For the text-containing cell, return its midpoint in [X, Y] coordinate format. 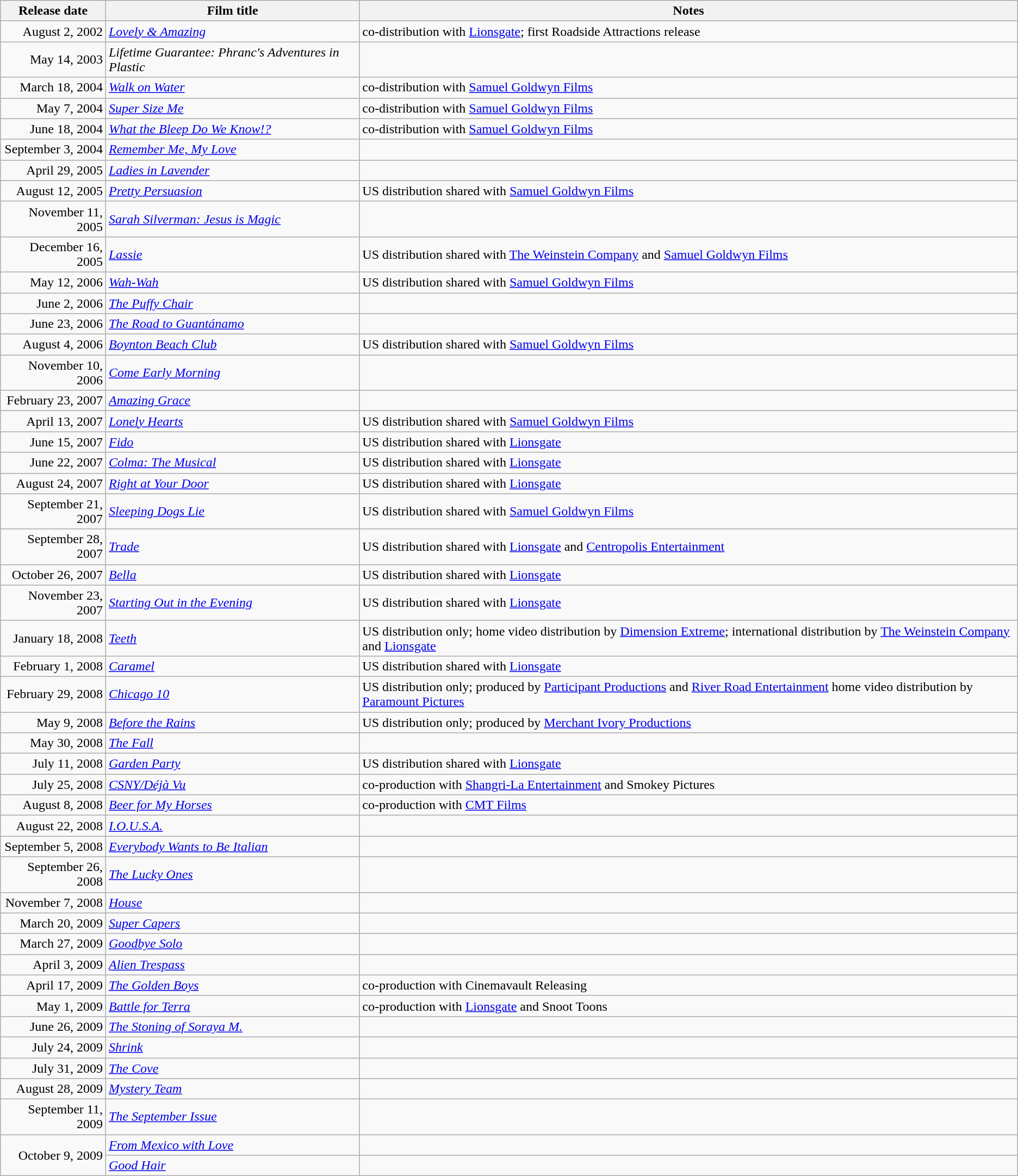
co-production with Lionsgate and Snoot Toons [688, 1006]
Film title [232, 11]
Trade [232, 547]
July 11, 2008 [53, 764]
August 24, 2007 [53, 483]
I.O.U.S.A. [232, 826]
May 30, 2008 [53, 743]
Pretty Persuasion [232, 191]
Lonely Hearts [232, 421]
US distribution shared with The Weinstein Company and Samuel Goldwyn Films [688, 254]
Remember Me, My Love [232, 150]
August 28, 2009 [53, 1089]
October 26, 2007 [53, 575]
Notes [688, 11]
The Road to Guantánamo [232, 324]
Shrink [232, 1047]
The Golden Boys [232, 985]
September 11, 2009 [53, 1117]
Bella [232, 575]
US distribution only; produced by Participant Productions and River Road Entertainment home video distribution by Paramount Pictures [688, 694]
March 18, 2004 [53, 88]
The Puffy Chair [232, 303]
Colma: The Musical [232, 463]
September 28, 2007 [53, 547]
July 31, 2009 [53, 1068]
US distribution shared with Lionsgate and Centropolis Entertainment [688, 547]
February 1, 2008 [53, 666]
Good Hair [232, 1166]
June 15, 2007 [53, 442]
January 18, 2008 [53, 638]
June 23, 2006 [53, 324]
May 1, 2009 [53, 1006]
Goodbye Solo [232, 944]
Super Capers [232, 923]
US distribution only; home video distribution by Dimension Extreme; international distribution by The Weinstein Company and Lionsgate [688, 638]
November 23, 2007 [53, 602]
July 24, 2009 [53, 1047]
April 17, 2009 [53, 985]
October 9, 2009 [53, 1155]
Super Size Me [232, 108]
May 14, 2003 [53, 60]
Wah-Wah [232, 282]
February 23, 2007 [53, 401]
May 9, 2008 [53, 723]
What the Bleep Do We Know!? [232, 129]
Ladies in Lavender [232, 170]
co-production with Cinemavault Releasing [688, 985]
The September Issue [232, 1117]
August 12, 2005 [53, 191]
CSNY/Déjà Vu [232, 785]
Fido [232, 442]
co-distribution with Lionsgate; first Roadside Attractions release [688, 32]
June 18, 2004 [53, 129]
May 12, 2006 [53, 282]
December 16, 2005 [53, 254]
November 7, 2008 [53, 903]
February 29, 2008 [53, 694]
November 11, 2005 [53, 219]
Mystery Team [232, 1089]
Garden Party [232, 764]
The Fall [232, 743]
April 29, 2005 [53, 170]
From Mexico with Love [232, 1145]
Walk on Water [232, 88]
US distribution only; produced by Merchant Ivory Productions [688, 723]
Alien Trespass [232, 965]
Lovely & Amazing [232, 32]
August 2, 2002 [53, 32]
Boynton Beach Club [232, 345]
April 3, 2009 [53, 965]
March 27, 2009 [53, 944]
Lifetime Guarantee: Phranc's Adventures in Plastic [232, 60]
House [232, 903]
Sleeping Dogs Lie [232, 511]
August 4, 2006 [53, 345]
September 3, 2004 [53, 150]
June 26, 2009 [53, 1026]
Starting Out in the Evening [232, 602]
Battle for Terra [232, 1006]
September 26, 2008 [53, 874]
August 8, 2008 [53, 805]
The Lucky Ones [232, 874]
Come Early Morning [232, 373]
April 13, 2007 [53, 421]
July 25, 2008 [53, 785]
September 21, 2007 [53, 511]
The Stoning of Soraya M. [232, 1026]
co-production with Shangri-La Entertainment and Smokey Pictures [688, 785]
March 20, 2009 [53, 923]
Teeth [232, 638]
Amazing Grace [232, 401]
Lassie [232, 254]
Everybody Wants to Be Italian [232, 847]
Sarah Silverman: Jesus is Magic [232, 219]
August 22, 2008 [53, 826]
Beer for My Horses [232, 805]
Caramel [232, 666]
June 2, 2006 [53, 303]
Chicago 10 [232, 694]
Release date [53, 11]
The Cove [232, 1068]
September 5, 2008 [53, 847]
June 22, 2007 [53, 463]
Before the Rains [232, 723]
May 7, 2004 [53, 108]
co-production with CMT Films [688, 805]
Right at Your Door [232, 483]
November 10, 2006 [53, 373]
